Return the [x, y] coordinate for the center point of the cell that contains the specified text.  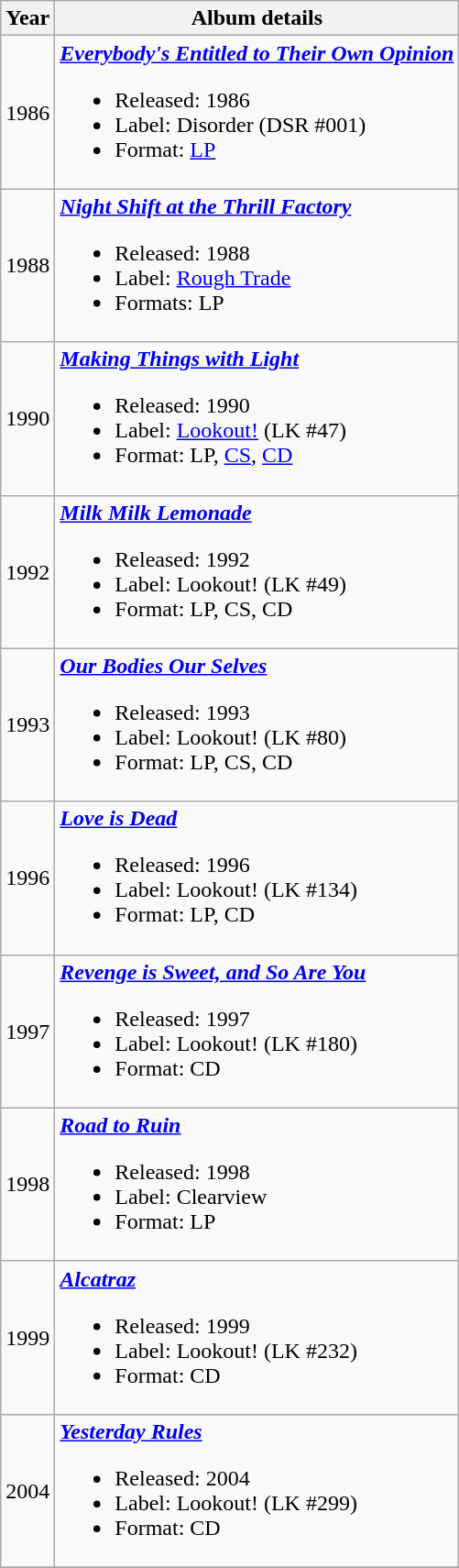
Album details [257, 18]
Year [27, 18]
1996 [27, 878]
1986 [27, 112]
1998 [27, 1185]
Everybody's Entitled to Their Own OpinionReleased: 1986Label: Disorder (DSR #001)Format: LP [257, 112]
Milk Milk LemonadeReleased: 1992Label: Lookout! (LK #49)Format: LP, CS, CD [257, 572]
1992 [27, 572]
1999 [27, 1337]
Love is DeadReleased: 1996Label: Lookout! (LK #134)Format: LP, CD [257, 878]
Making Things with LightReleased: 1990Label: Lookout! (LK #47)Format: LP, CS, CD [257, 418]
2004 [27, 1491]
1997 [27, 1031]
AlcatrazReleased: 1999Label: Lookout! (LK #232)Format: CD [257, 1337]
Our Bodies Our SelvesReleased: 1993Label: Lookout! (LK #80)Format: LP, CS, CD [257, 724]
Revenge is Sweet, and So Are YouReleased: 1997Label: Lookout! (LK #180)Format: CD [257, 1031]
1988 [27, 266]
Yesterday RulesReleased: 2004Label: Lookout! (LK #299)Format: CD [257, 1491]
Night Shift at the Thrill FactoryReleased: 1988Label: Rough TradeFormats: LP [257, 266]
1993 [27, 724]
1990 [27, 418]
Road to RuinReleased: 1998Label: ClearviewFormat: LP [257, 1185]
